Extract the (x, y) coordinate from the center of the cell holding the provided text.  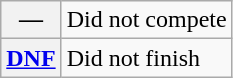
DNF (31, 58)
Did not finish (146, 58)
Did not compete (146, 20)
— (31, 20)
